Locate the cell with the specified text and output its [x, y] center coordinate. 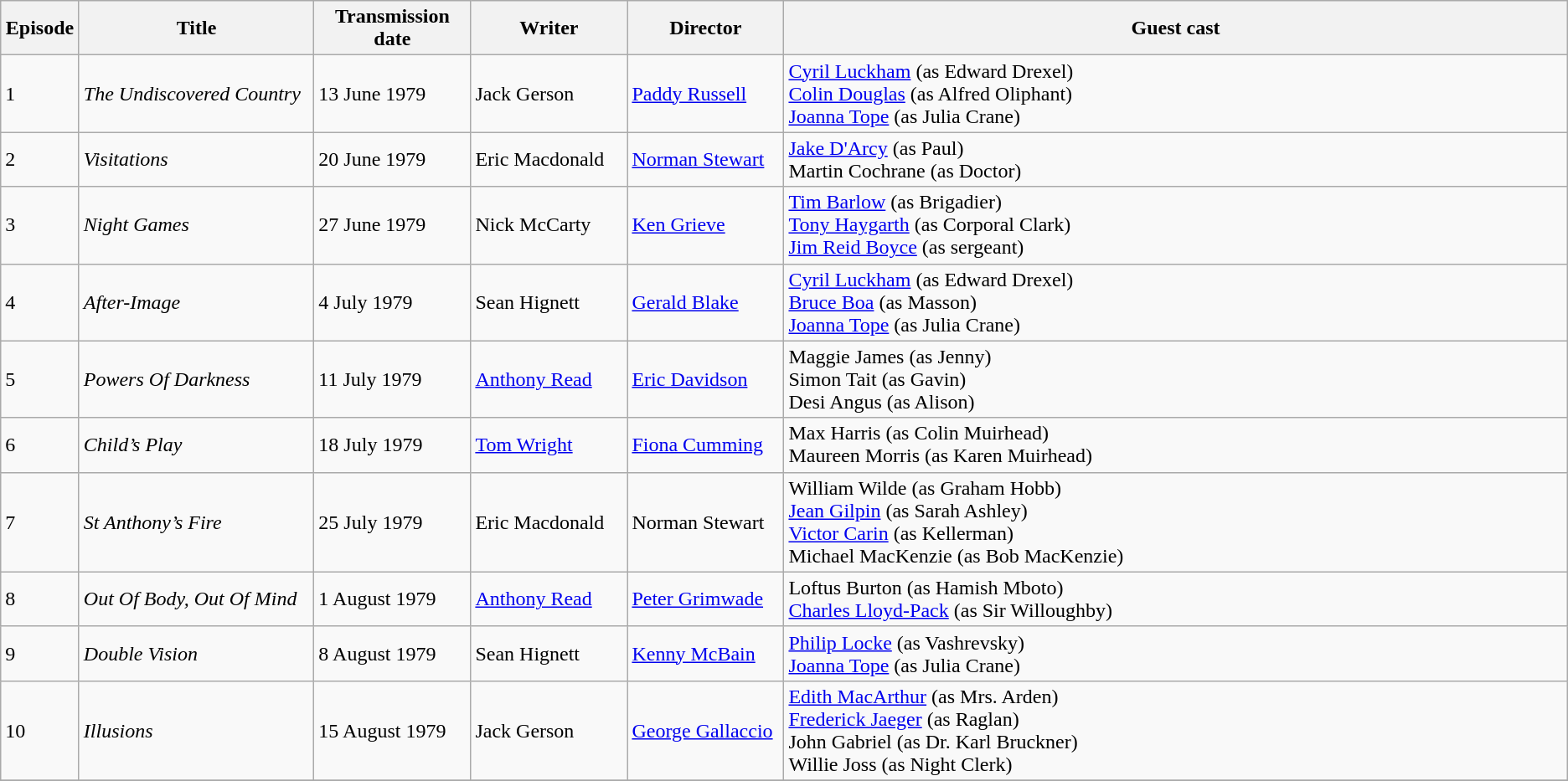
Powers Of Darkness [196, 379]
8 August 1979 [392, 653]
18 July 1979 [392, 445]
Guest cast [1176, 28]
3 [40, 225]
4 [40, 302]
Peter Grimwade [705, 599]
Edith MacArthur (as Mrs. Arden) Frederick Jaeger (as Raglan) John Gabriel (as Dr. Karl Bruckner) Willie Joss (as Night Clerk) [1176, 730]
Tim Barlow (as Brigadier) Tony Haygarth (as Corporal Clark)Jim Reid Boyce (as sergeant) [1176, 225]
Loftus Burton (as Hamish Mboto) Charles Lloyd-Pack (as Sir Willoughby) [1176, 599]
4 July 1979 [392, 302]
Visitations [196, 159]
Ken Grieve [705, 225]
Nick McCarty [549, 225]
Title [196, 28]
Fiona Cumming [705, 445]
Director [705, 28]
7 [40, 522]
20 June 1979 [392, 159]
Tom Wright [549, 445]
Max Harris (as Colin Muirhead) Maureen Morris (as Karen Muirhead) [1176, 445]
6 [40, 445]
Cyril Luckham (as Edward Drexel) Bruce Boa (as Masson) Joanna Tope (as Julia Crane) [1176, 302]
Cyril Luckham (as Edward Drexel) Colin Douglas (as Alfred Oliphant) Joanna Tope (as Julia Crane) [1176, 94]
Jake D'Arcy (as Paul) Martin Cochrane (as Doctor) [1176, 159]
Gerald Blake [705, 302]
5 [40, 379]
10 [40, 730]
1 [40, 94]
St Anthony’s Fire [196, 522]
Episode [40, 28]
Maggie James (as Jenny) Simon Tait (as Gavin) Desi Angus (as Alison) [1176, 379]
25 July 1979 [392, 522]
Paddy Russell [705, 94]
Out Of Body, Out Of Mind [196, 599]
Kenny McBain [705, 653]
13 June 1979 [392, 94]
Philip Locke (as Vashrevsky) Joanna Tope (as Julia Crane) [1176, 653]
After-Image [196, 302]
27 June 1979 [392, 225]
Writer [549, 28]
15 August 1979 [392, 730]
William Wilde (as Graham Hobb) Jean Gilpin (as Sarah Ashley) Victor Carin (as Kellerman) Michael MacKenzie (as Bob MacKenzie) [1176, 522]
Double Vision [196, 653]
2 [40, 159]
Eric Davidson [705, 379]
The Undiscovered Country [196, 94]
Transmission date [392, 28]
8 [40, 599]
Night Games [196, 225]
9 [40, 653]
Illusions [196, 730]
George Gallaccio [705, 730]
1 August 1979 [392, 599]
Child’s Play [196, 445]
11 July 1979 [392, 379]
